Pinpoint the cell where the given text exists, returning its (X, Y) midpoint coordinate. 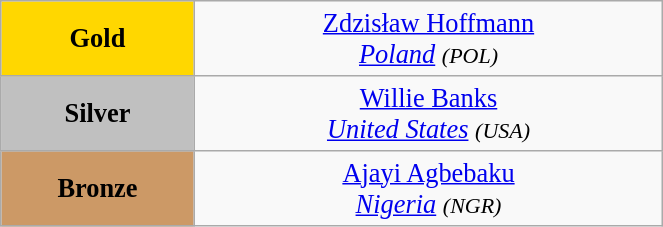
Gold (98, 38)
Bronze (98, 188)
Silver (98, 112)
Zdzisław HoffmannPoland (POL) (428, 38)
Willie BanksUnited States (USA) (428, 112)
Ajayi AgbebakuNigeria (NGR) (428, 188)
